Provide the [X, Y] coordinate of the cell's center where the given text is located.  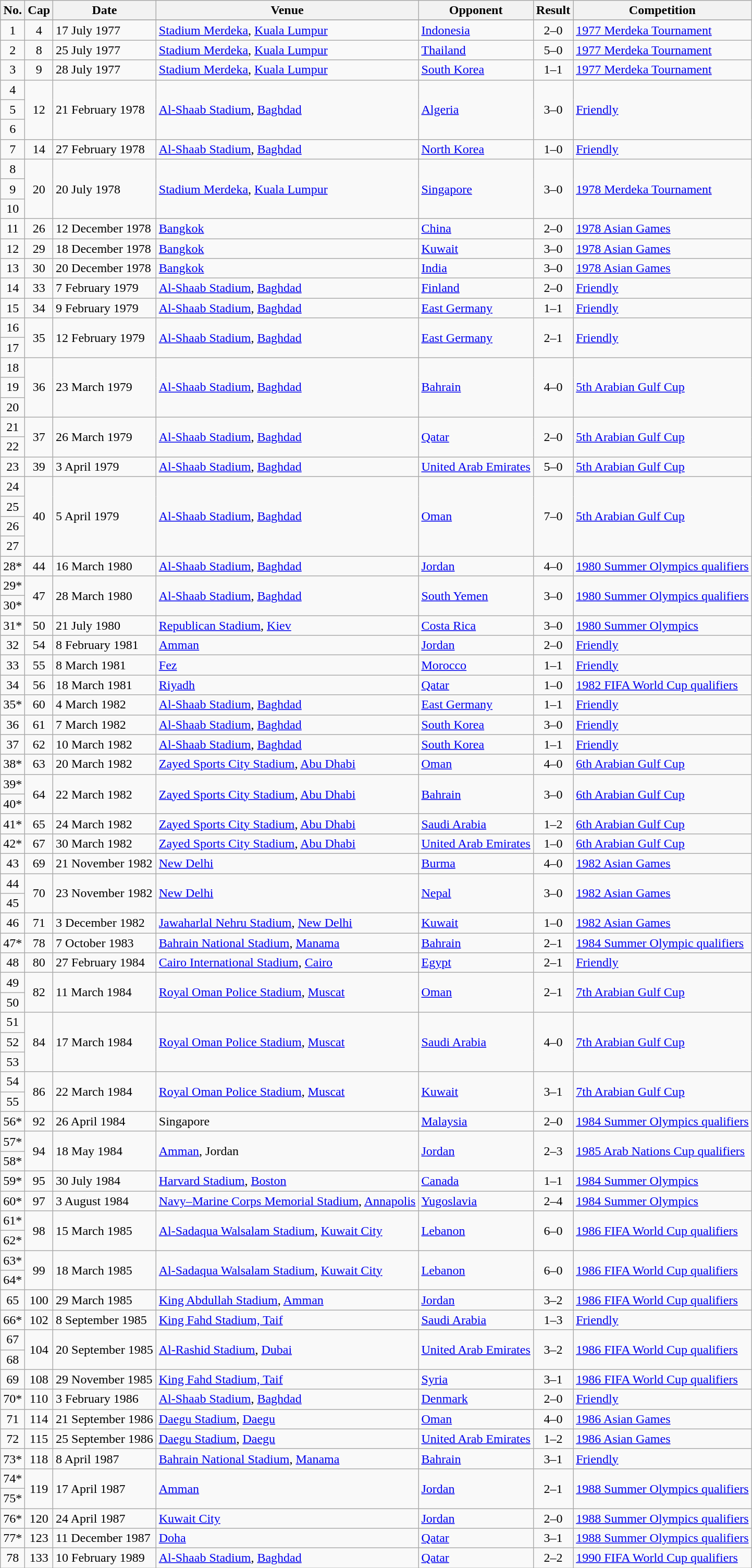
Venue [287, 10]
49 [13, 983]
58* [13, 1161]
11 [13, 228]
119 [39, 1488]
28 July 1977 [105, 70]
2 [13, 50]
27 February 1978 [105, 149]
8 March 1981 [105, 665]
52 [13, 1042]
1980 Summer Olympics [662, 626]
7 [13, 149]
Republican Stadium, Kiev [287, 626]
62* [13, 1241]
51 [13, 1022]
26 March 1979 [105, 437]
1984 Summer Olympic qualifiers [662, 943]
115 [39, 1439]
18 March 1985 [105, 1270]
63 [39, 764]
86 [39, 1092]
18 [13, 367]
45 [13, 903]
120 [39, 1518]
29* [13, 586]
92 [39, 1121]
16 [13, 328]
22 March 1982 [105, 794]
Jawaharlal Nehru Stadium, New Delhi [287, 923]
102 [39, 1320]
18 December 1978 [105, 249]
21 February 1978 [105, 109]
3 [13, 70]
99 [39, 1270]
61 [39, 725]
64* [13, 1280]
30 July 1984 [105, 1181]
China [476, 228]
68 [13, 1359]
8 February 1981 [105, 645]
20 July 1978 [105, 189]
20 December 1978 [105, 268]
Navy–Marine Corps Memorial Stadium, Annapolis [287, 1200]
Malaysia [476, 1121]
98 [39, 1231]
29 [39, 249]
Thailand [476, 50]
24 April 1987 [105, 1518]
7–0 [553, 516]
97 [39, 1200]
7 October 1983 [105, 943]
11 March 1984 [105, 993]
32 [13, 645]
1985 Arab Nations Cup qualifiers [662, 1151]
No. [13, 10]
61* [13, 1221]
84 [39, 1042]
Denmark [476, 1399]
17 April 1987 [105, 1488]
70 [39, 893]
King Abdullah Stadium, Amman [287, 1300]
31* [13, 626]
2–2 [553, 1558]
8 September 1985 [105, 1320]
114 [39, 1419]
25 [13, 506]
29 March 1985 [105, 1300]
53 [13, 1062]
48 [13, 963]
108 [39, 1379]
15 March 1985 [105, 1231]
24 [13, 486]
1984 Summer Olympics qualifiers [662, 1121]
72 [13, 1439]
41* [13, 824]
7 February 1979 [105, 288]
57* [13, 1141]
104 [39, 1350]
123 [39, 1538]
62 [39, 744]
43 [13, 863]
20 September 1985 [105, 1350]
10 [13, 209]
3 December 1982 [105, 923]
9 February 1979 [105, 308]
59* [13, 1181]
73* [13, 1459]
29 November 1985 [105, 1379]
Morocco [476, 665]
Amman, Jordan [287, 1151]
56* [13, 1121]
30 [39, 268]
5 April 1979 [105, 516]
Yugoslavia [476, 1200]
46 [13, 923]
94 [39, 1151]
80 [39, 963]
6 [13, 129]
Riyadh [287, 685]
Egypt [476, 963]
75* [13, 1498]
56 [39, 685]
12 February 1979 [105, 338]
19 [13, 387]
17 July 1977 [105, 30]
4 March 1982 [105, 705]
110 [39, 1399]
77* [13, 1538]
Date [105, 10]
South Yemen [476, 596]
Indonesia [476, 30]
35* [13, 705]
2–3 [553, 1151]
21 [13, 427]
12 December 1978 [105, 228]
11 December 1987 [105, 1538]
North Korea [476, 149]
21 July 1980 [105, 626]
133 [39, 1558]
47 [39, 596]
70* [13, 1399]
Fez [287, 665]
Harvard Stadium, Boston [287, 1181]
23 November 1982 [105, 893]
1978 Merdeka Tournament [662, 189]
1 [13, 30]
39* [13, 784]
27 [13, 546]
38* [13, 764]
7 March 1982 [105, 725]
25 September 1986 [105, 1439]
Costa Rica [476, 626]
1990 FIFA World Cup qualifiers [662, 1558]
22 [13, 447]
23 [13, 467]
Al-Rashid Stadium, Dubai [287, 1350]
2–4 [553, 1200]
118 [39, 1459]
Finland [476, 288]
15 [13, 308]
24 March 1982 [105, 824]
76* [13, 1518]
25 July 1977 [105, 50]
3 August 1984 [105, 1200]
28* [13, 566]
26 April 1984 [105, 1121]
40* [13, 804]
10 February 1989 [105, 1558]
66* [13, 1320]
India [476, 268]
21 September 1986 [105, 1419]
1982 FIFA World Cup qualifiers [662, 685]
Nepal [476, 893]
60 [39, 705]
8 April 1987 [105, 1459]
Result [553, 10]
100 [39, 1300]
40 [39, 516]
63* [13, 1260]
Cairo International Stadium, Cairo [287, 963]
10 March 1982 [105, 744]
1–3 [553, 1320]
3 April 1979 [105, 467]
22 March 1984 [105, 1092]
Algeria [476, 109]
3 February 1986 [105, 1399]
74* [13, 1478]
27 February 1984 [105, 963]
Syria [476, 1379]
18 May 1984 [105, 1151]
Canada [476, 1181]
Doha [287, 1538]
Opponent [476, 10]
17 March 1984 [105, 1042]
35 [39, 338]
Cap [39, 10]
Competition [662, 10]
20 March 1982 [105, 764]
18 March 1981 [105, 685]
28 March 1980 [105, 596]
64 [39, 794]
21 November 1982 [105, 863]
95 [39, 1181]
16 March 1980 [105, 566]
Kuwait City [287, 1518]
5 [13, 109]
30 March 1982 [105, 843]
30* [13, 606]
17 [13, 348]
13 [13, 268]
47* [13, 943]
60* [13, 1200]
42* [13, 843]
23 March 1979 [105, 387]
Burma [476, 863]
82 [39, 993]
39 [39, 467]
